Return (X, Y) of the center of cell containing provided text 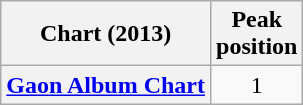
1 (257, 85)
Chart (2013) (106, 34)
Peakposition (257, 34)
Gaon Album Chart (106, 85)
